Scan for the cell matching the given text and deliver its [X, Y] coordinate at center. 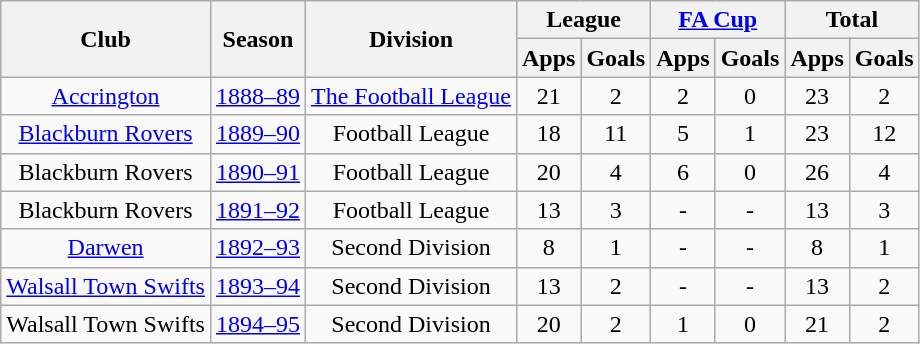
5 [683, 134]
League [583, 20]
11 [616, 134]
Accrington [106, 96]
6 [683, 172]
Club [106, 39]
12 [884, 134]
18 [548, 134]
1889–90 [258, 134]
Darwen [106, 248]
Total [852, 20]
FA Cup [718, 20]
1890–91 [258, 172]
Division [410, 39]
1892–93 [258, 248]
The Football League [410, 96]
1891–92 [258, 210]
1894–95 [258, 324]
1888–89 [258, 96]
1893–94 [258, 286]
26 [817, 172]
Season [258, 39]
